Find where the given text appears and provide that cell's center as (x, y) coordinate. 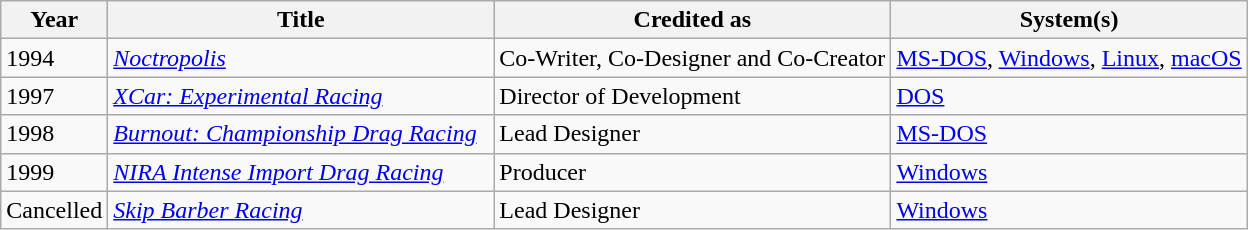
MS-DOS (1069, 134)
XCar: Experimental Racing (301, 96)
Title (301, 20)
System(s) (1069, 20)
MS-DOS, Windows, Linux, macOS (1069, 58)
Producer (692, 172)
DOS (1069, 96)
Noctropolis (301, 58)
NIRA Intense Import Drag Racing (301, 172)
Skip Barber Racing (301, 210)
1998 (54, 134)
Credited as (692, 20)
Year (54, 20)
Burnout: Championship Drag Racing (301, 134)
1997 (54, 96)
Director of Development (692, 96)
Cancelled (54, 210)
Co-Writer, Co-Designer and Co-Creator (692, 58)
1999 (54, 172)
1994 (54, 58)
